Locate the cell with the specified text and output its (X, Y) center coordinate. 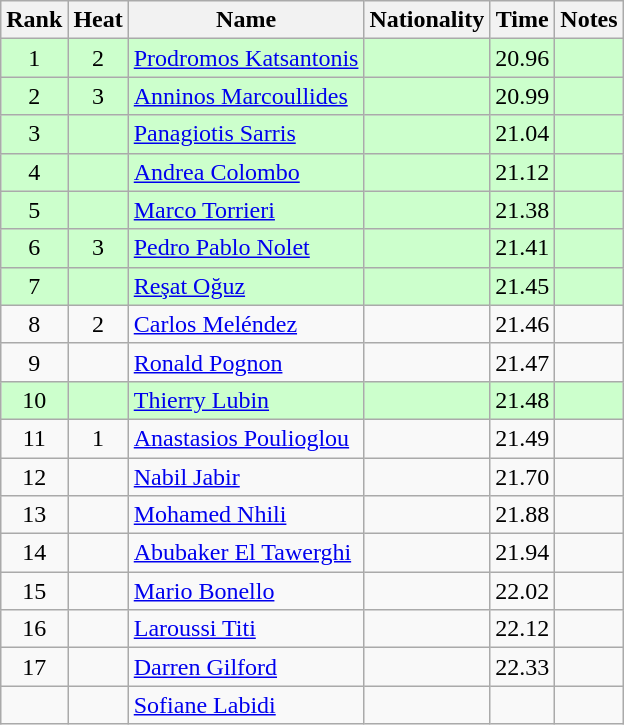
21.48 (522, 400)
Thierry Lubin (246, 400)
16 (34, 629)
Andrea Colombo (246, 172)
21.41 (522, 248)
22.12 (522, 629)
Reşat Oğuz (246, 286)
13 (34, 515)
Darren Gilford (246, 667)
Panagiotis Sarris (246, 134)
Time (522, 20)
7 (34, 286)
4 (34, 172)
Abubaker El Tawerghi (246, 553)
Ronald Pognon (246, 362)
Name (246, 20)
21.70 (522, 477)
Anastasios Poulioglou (246, 438)
21.45 (522, 286)
21.94 (522, 553)
22.33 (522, 667)
Pedro Pablo Nolet (246, 248)
Rank (34, 20)
Notes (589, 20)
Mario Bonello (246, 591)
14 (34, 553)
21.12 (522, 172)
21.88 (522, 515)
Laroussi Titi (246, 629)
8 (34, 324)
Prodromos Katsantonis (246, 58)
21.38 (522, 210)
21.46 (522, 324)
Nabil Jabir (246, 477)
6 (34, 248)
5 (34, 210)
11 (34, 438)
15 (34, 591)
Mohamed Nhili (246, 515)
22.02 (522, 591)
Anninos Marcoullides (246, 96)
17 (34, 667)
Heat (98, 20)
Carlos Meléndez (246, 324)
9 (34, 362)
21.49 (522, 438)
20.96 (522, 58)
21.47 (522, 362)
20.99 (522, 96)
Marco Torrieri (246, 210)
Sofiane Labidi (246, 705)
21.04 (522, 134)
10 (34, 400)
12 (34, 477)
Nationality (427, 20)
